Locate the cell with the specified text and output its [X, Y] center coordinate. 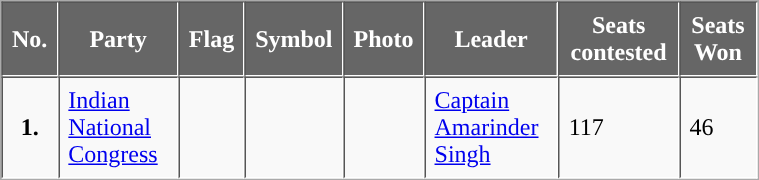
Seats Won [718, 40]
46 [718, 127]
Leader [491, 40]
Party [118, 40]
Indian National Congress [118, 127]
Captain Amarinder Singh [491, 127]
No. [30, 40]
117 [618, 127]
Photo [384, 40]
Seats contested [618, 40]
Flag [211, 40]
Symbol [294, 40]
1. [30, 127]
